Pinpoint the cell where the given text exists, returning its [x, y] midpoint coordinate. 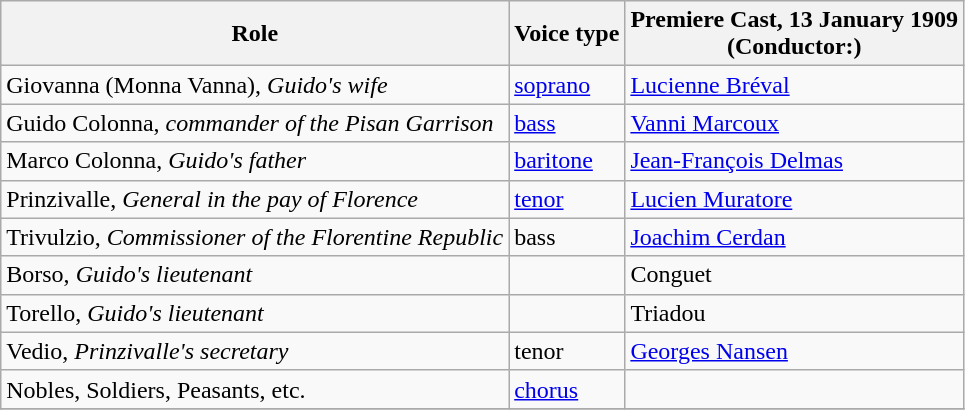
Role [255, 34]
baritone [567, 161]
Triadou [794, 313]
Voice type [567, 34]
Georges Nansen [794, 351]
Premiere Cast, 13 January 1909(Conductor:) [794, 34]
chorus [567, 389]
Marco Colonna, Guido's father [255, 161]
Trivulzio, Commissioner of the Florentine Republic [255, 237]
Vanni Marcoux [794, 123]
Prinzivalle, General in the pay of Florence [255, 199]
Nobles, Soldiers, Peasants, etc. [255, 389]
Jean-François Delmas [794, 161]
Guido Colonna, commander of the Pisan Garrison [255, 123]
Giovanna (Monna Vanna), Guido's wife [255, 85]
Torello, Guido's lieutenant [255, 313]
soprano [567, 85]
Conguet [794, 275]
Vedio, Prinzivalle's secretary [255, 351]
Lucienne Bréval [794, 85]
Lucien Muratore [794, 199]
Borso, Guido's lieutenant [255, 275]
Joachim Cerdan [794, 237]
